Pinpoint the cell where the given text exists, returning its (X, Y) midpoint coordinate. 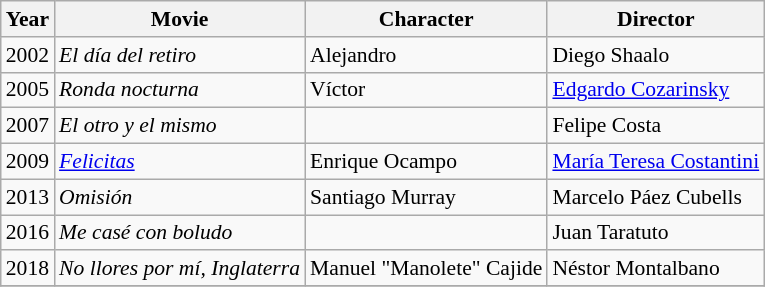
María Teresa Costantini (656, 162)
Character (426, 19)
2009 (28, 162)
Santiago Murray (426, 197)
Omisión (180, 197)
El otro y el mismo (180, 126)
No llores por mí, Inglaterra (180, 269)
2013 (28, 197)
Enrique Ocampo (426, 162)
Edgardo Cozarinsky (656, 90)
Víctor (426, 90)
2002 (28, 55)
Juan Taratuto (656, 233)
Alejandro (426, 55)
Movie (180, 19)
Felicitas (180, 162)
Ronda nocturna (180, 90)
Néstor Montalbano (656, 269)
Me casé con boludo (180, 233)
El día del retiro (180, 55)
2018 (28, 269)
2007 (28, 126)
Manuel "Manolete" Cajide (426, 269)
Director (656, 19)
2005 (28, 90)
Felipe Costa (656, 126)
Year (28, 19)
Marcelo Páez Cubells (656, 197)
2016 (28, 233)
Diego Shaalo (656, 55)
